Search for the cell housing the specified text and yield its (X, Y) center coordinate. 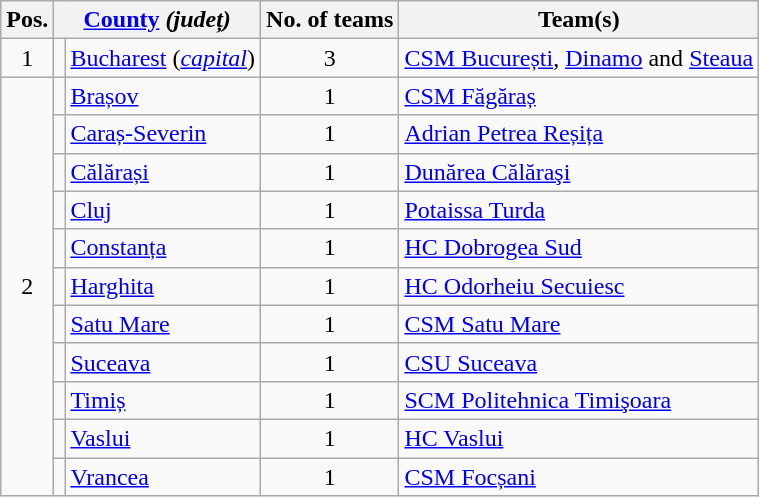
Timiș (163, 400)
CSM Focșani (579, 477)
CSM Satu Mare (579, 324)
Adrian Petrea Reșița (579, 134)
No. of teams (330, 20)
HC Odorheiu Secuiesc (579, 286)
Bucharest (capital) (163, 58)
Caraș-Severin (163, 134)
HC Dobrogea Sud (579, 248)
Dunărea Călăraşi (579, 172)
Vaslui (163, 438)
Harghita (163, 286)
Brașov (163, 96)
Călărași (163, 172)
2 (28, 286)
Satu Mare (163, 324)
Constanța (163, 248)
SCM Politehnica Timişoara (579, 400)
Pos. (28, 20)
CSU Suceava (579, 362)
CSM București, Dinamo and Steaua (579, 58)
CSM Făgăraș (579, 96)
HC Vaslui (579, 438)
Vrancea (163, 477)
Suceava (163, 362)
Team(s) (579, 20)
Potaissa Turda (579, 210)
County (județ) (158, 20)
Cluj (163, 210)
3 (330, 58)
